Capture the cell that displays the provided text and extract its [X, Y] central coordinate. 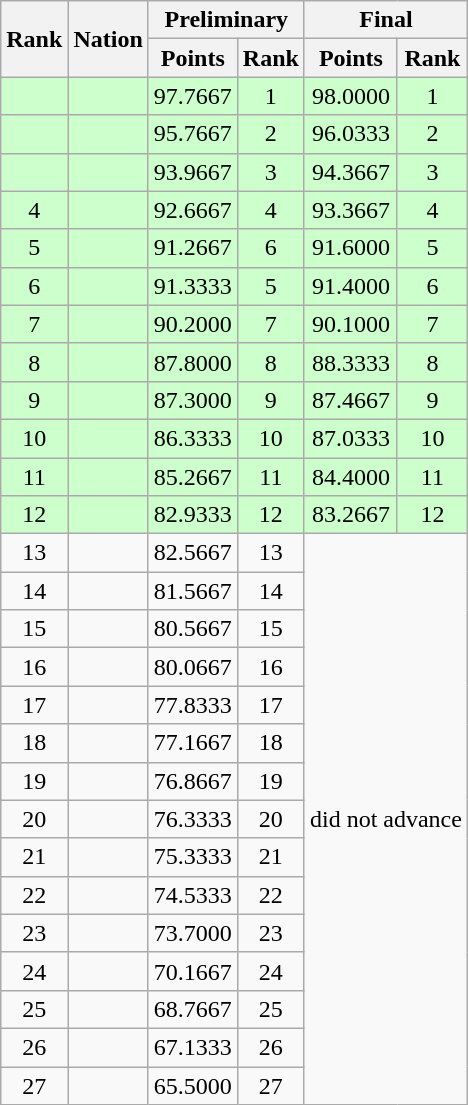
82.5667 [192, 553]
74.5333 [192, 895]
87.0333 [350, 438]
Nation [108, 39]
91.6000 [350, 248]
94.3667 [350, 172]
80.5667 [192, 629]
95.7667 [192, 134]
77.1667 [192, 743]
92.6667 [192, 210]
90.1000 [350, 324]
87.4667 [350, 400]
Final [386, 20]
87.3000 [192, 400]
85.2667 [192, 477]
76.8667 [192, 781]
93.3667 [350, 210]
93.9667 [192, 172]
68.7667 [192, 1009]
65.5000 [192, 1085]
80.0667 [192, 667]
73.7000 [192, 933]
81.5667 [192, 591]
77.8333 [192, 705]
84.4000 [350, 477]
67.1333 [192, 1047]
91.3333 [192, 286]
97.7667 [192, 96]
75.3333 [192, 857]
91.2667 [192, 248]
88.3333 [350, 362]
Preliminary [226, 20]
86.3333 [192, 438]
96.0333 [350, 134]
70.1667 [192, 971]
90.2000 [192, 324]
76.3333 [192, 819]
98.0000 [350, 96]
82.9333 [192, 515]
83.2667 [350, 515]
91.4000 [350, 286]
87.8000 [192, 362]
did not advance [386, 820]
